Return the (X, Y) coordinate for the center point of the cell that contains the specified text.  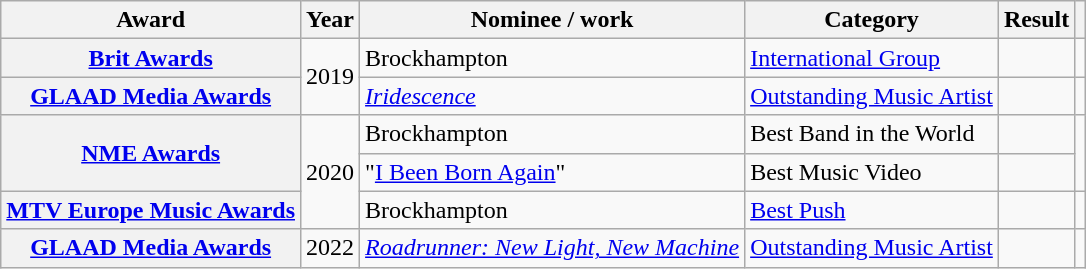
"I Been Born Again" (552, 172)
Best Push (872, 210)
Best Band in the World (872, 134)
2020 (330, 172)
2022 (330, 248)
Category (872, 20)
MTV Europe Music Awards (151, 210)
Nominee / work (552, 20)
Award (151, 20)
Brit Awards (151, 58)
NME Awards (151, 153)
International Group (872, 58)
2019 (330, 77)
Roadrunner: New Light, New Machine (552, 248)
Iridescence (552, 96)
Year (330, 20)
Result (1036, 20)
Best Music Video (872, 172)
